Return (x, y) of the center of cell containing provided text 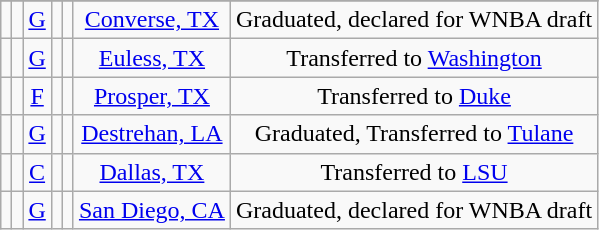
F (37, 96)
San Diego, CA (152, 210)
Euless, TX (152, 58)
Converse, TX (152, 20)
Transferred to Duke (414, 96)
Transferred to LSU (414, 172)
Graduated, Transferred to Tulane (414, 134)
Dallas, TX (152, 172)
C (37, 172)
Destrehan, LA (152, 134)
Prosper, TX (152, 96)
Transferred to Washington (414, 58)
